Scan for the cell matching the given text and deliver its [X, Y] coordinate at center. 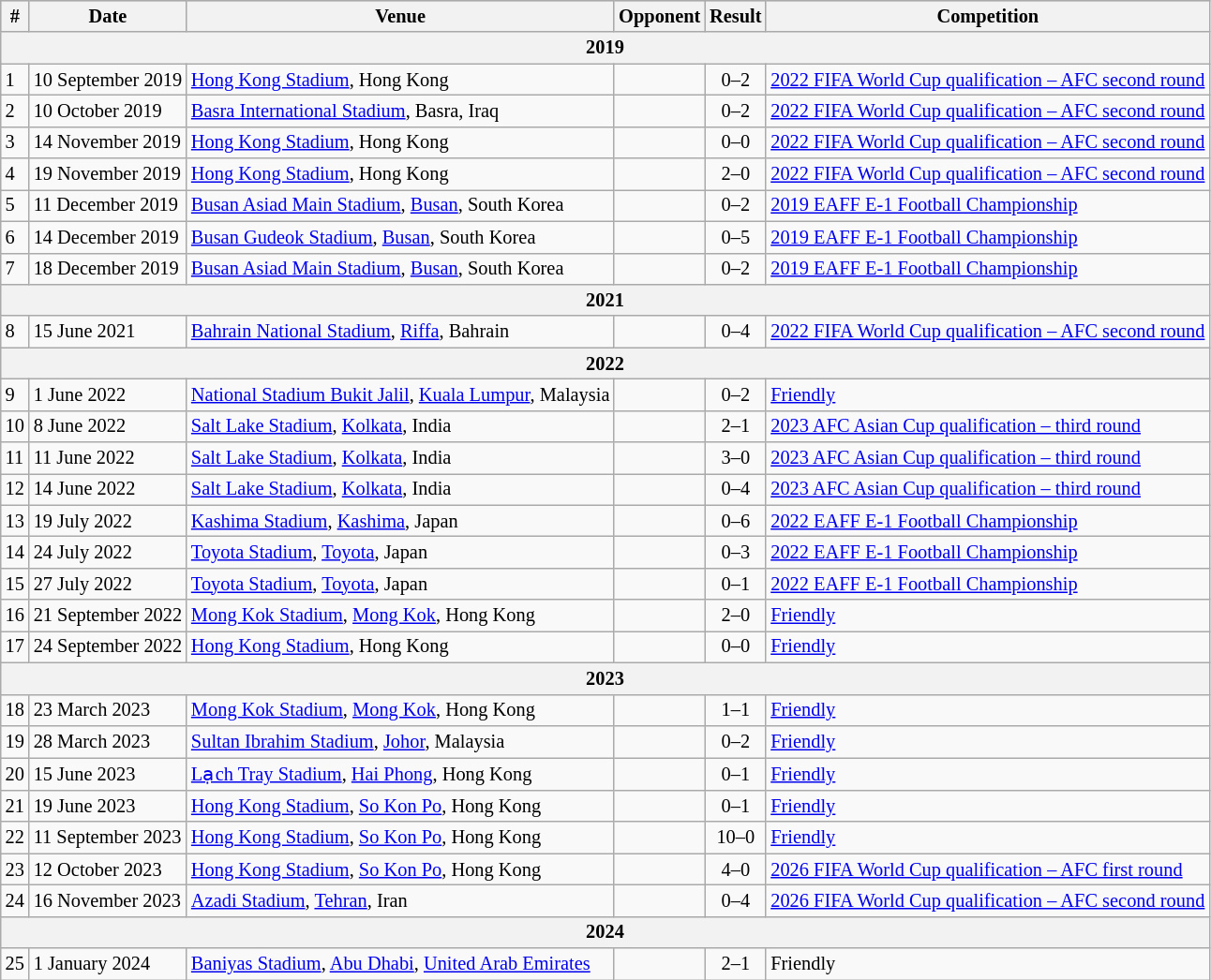
18 December 2019 [108, 269]
Bahrain National Stadium, Riffa, Bahrain [400, 332]
14 December 2019 [108, 237]
2021 [605, 300]
Baniyas Stadium, Abu Dhabi, United Arab Emirates [400, 964]
11 [15, 458]
Result [735, 16]
10 October 2019 [108, 111]
2026 FIFA World Cup qualification – AFC second round [988, 900]
8 June 2022 [108, 426]
15 June 2021 [108, 332]
21 [15, 806]
4 [15, 174]
24 September 2022 [108, 646]
1 [15, 80]
7 [15, 269]
16 [15, 616]
12 October 2023 [108, 869]
Lạch Tray Stadium, Hai Phong, Hong Kong [400, 774]
National Stadium Bukit Jalil, Kuala Lumpur, Malaysia [400, 394]
11 September 2023 [108, 838]
0–6 [735, 521]
10 [15, 426]
24 July 2022 [108, 552]
# [15, 16]
22 [15, 838]
14 November 2019 [108, 142]
24 [15, 900]
13 [15, 521]
1 June 2022 [108, 394]
20 [15, 774]
27 July 2022 [108, 584]
19 June 2023 [108, 806]
Busan Gudeok Stadium, Busan, South Korea [400, 237]
28 March 2023 [108, 741]
14 June 2022 [108, 489]
12 [15, 489]
21 September 2022 [108, 616]
15 June 2023 [108, 774]
14 [15, 552]
1–1 [735, 710]
19 November 2019 [108, 174]
17 [15, 646]
4–0 [735, 869]
6 [15, 237]
Kashima Stadium, Kashima, Japan [400, 521]
11 December 2019 [108, 205]
3–0 [735, 458]
3 [15, 142]
Azadi Stadium, Tehran, Iran [400, 900]
11 June 2022 [108, 458]
1 January 2024 [108, 964]
2022 [605, 364]
0–3 [735, 552]
8 [15, 332]
2019 [605, 48]
25 [15, 964]
2026 FIFA World Cup qualification – AFC first round [988, 869]
10 September 2019 [108, 80]
23 [15, 869]
Competition [988, 16]
19 [15, 741]
23 March 2023 [108, 710]
18 [15, 710]
0–5 [735, 237]
16 November 2023 [108, 900]
2024 [605, 932]
Basra International Stadium, Basra, Iraq [400, 111]
10–0 [735, 838]
9 [15, 394]
Date [108, 16]
19 July 2022 [108, 521]
2023 [605, 678]
Sultan Ibrahim Stadium, Johor, Malaysia [400, 741]
Venue [400, 16]
5 [15, 205]
2 [15, 111]
15 [15, 584]
Opponent [660, 16]
